Identify which cell holds the provided text, then report its (X, Y) central coordinate. 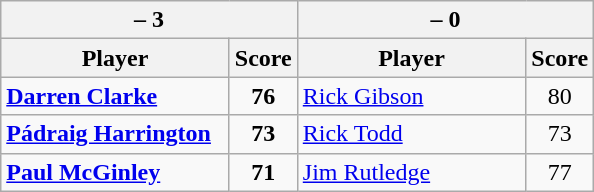
Darren Clarke (116, 96)
Paul McGinley (116, 172)
77 (560, 172)
76 (263, 96)
Rick Gibson (412, 96)
– 3 (150, 20)
71 (263, 172)
Rick Todd (412, 134)
Pádraig Harrington (116, 134)
– 0 (446, 20)
Jim Rutledge (412, 172)
80 (560, 96)
